For the text-containing cell, return its midpoint in (x, y) coordinate format. 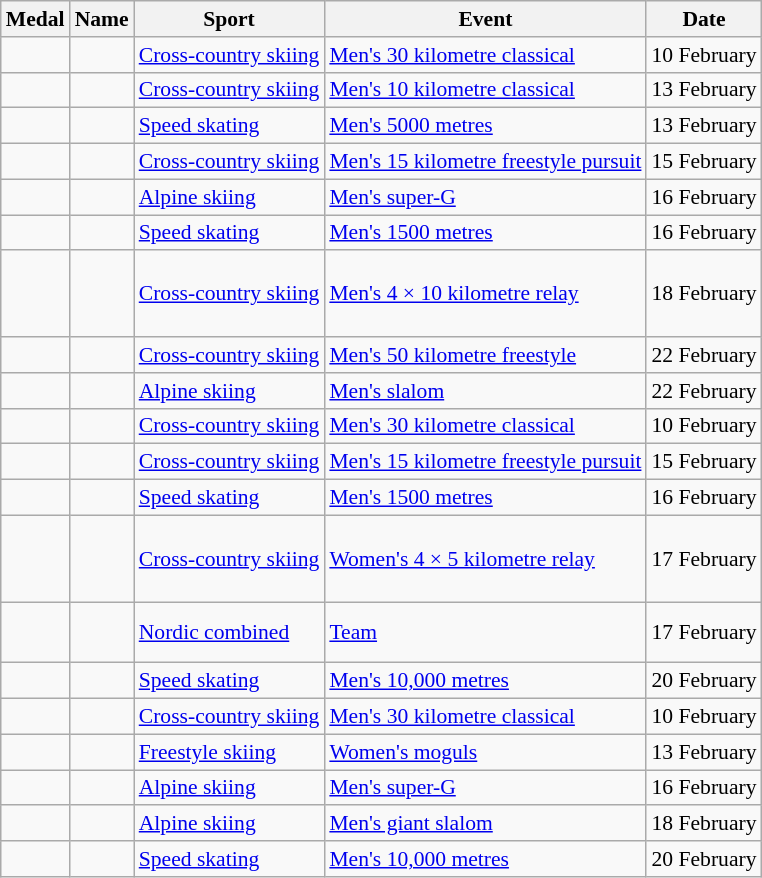
Men's slalom (485, 391)
Date (704, 19)
Men's giant slalom (485, 824)
Men's 10 kilometre classical (485, 90)
Sport (230, 19)
Nordic combined (230, 632)
Men's 50 kilometre freestyle (485, 355)
Team (485, 632)
Freestyle skiing (230, 752)
Men's 4 × 10 kilometre relay (485, 294)
Name (102, 19)
Women's moguls (485, 752)
Event (485, 19)
Men's 5000 metres (485, 126)
Medal (36, 19)
Women's 4 × 5 kilometre relay (485, 558)
